Scan for the cell matching the given text and deliver its (X, Y) coordinate at center. 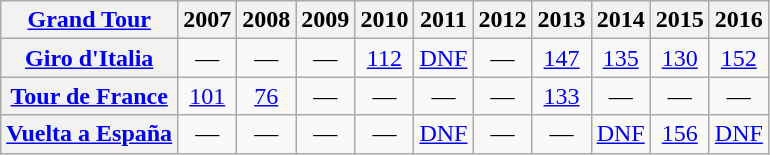
112 (384, 58)
2016 (738, 20)
2013 (562, 20)
2011 (444, 20)
2007 (208, 20)
Grand Tour (90, 20)
152 (738, 58)
2010 (384, 20)
2008 (266, 20)
2012 (502, 20)
133 (562, 96)
76 (266, 96)
147 (562, 58)
130 (680, 58)
Vuelta a España (90, 134)
2014 (620, 20)
101 (208, 96)
135 (620, 58)
2009 (326, 20)
Giro d'Italia (90, 58)
Tour de France (90, 96)
156 (680, 134)
2015 (680, 20)
